Extract the [X, Y] coordinate from the center of the cell holding the provided text.  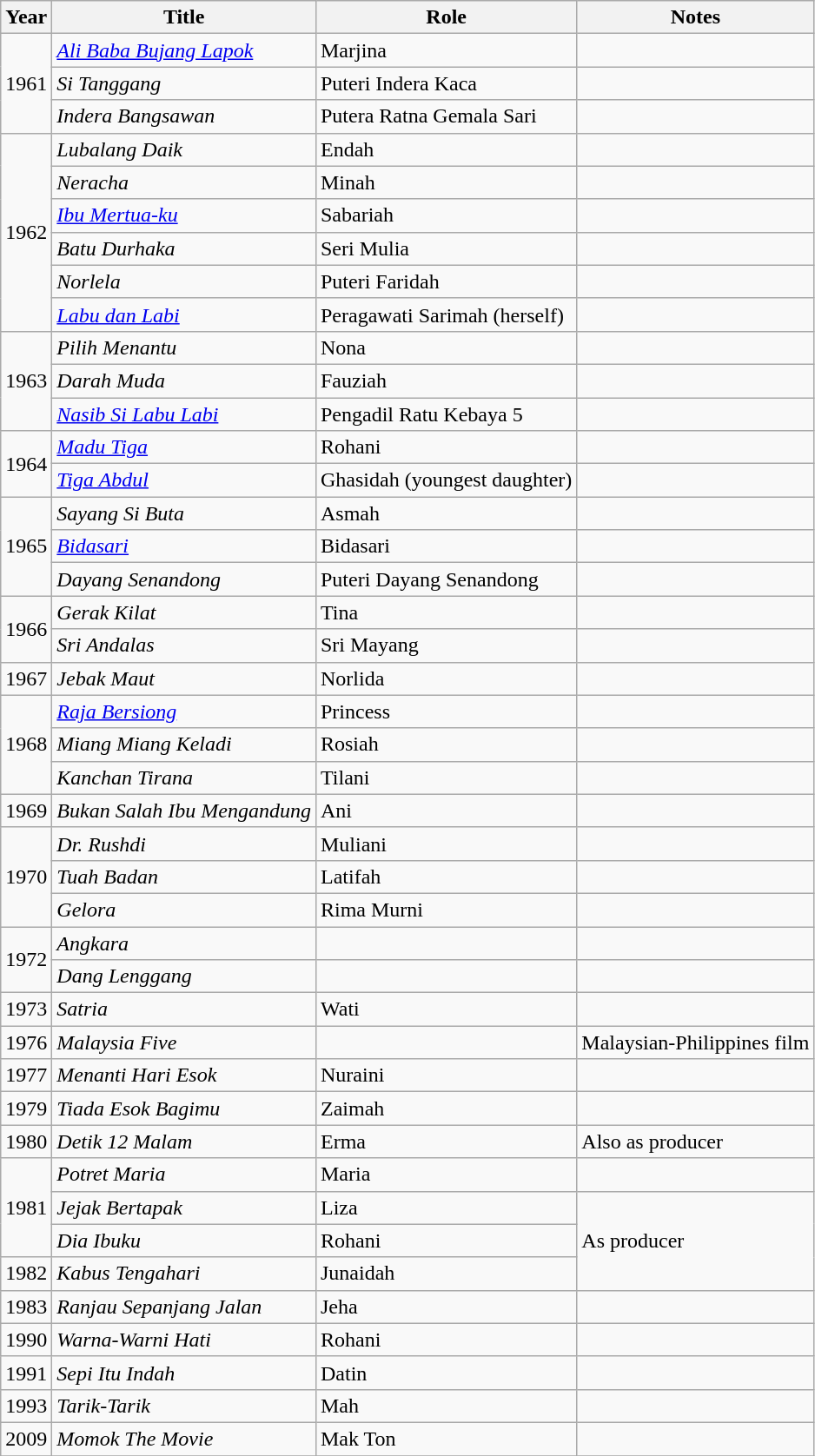
1968 [26, 745]
Ghasidah (youngest daughter) [446, 480]
Fauziah [446, 381]
1990 [26, 1340]
Norlida [446, 678]
Sayang Si Buta [184, 513]
Puteri Faridah [446, 281]
Rima Murni [446, 910]
Batu Durhaka [184, 248]
Ali Baba Bujang Lapok [184, 50]
Detik 12 Malam [184, 1142]
Year [26, 17]
Mah [446, 1406]
Potret Maria [184, 1175]
1982 [26, 1274]
Ibu Mertua-ku [184, 215]
1983 [26, 1307]
Kanchan Tirana [184, 778]
1964 [26, 464]
Dr. Rushdi [184, 844]
Tina [446, 612]
Indera Bangsawan [184, 116]
Erma [446, 1142]
Tiga Abdul [184, 480]
Bukan Salah Ibu Mengandung [184, 811]
Darah Muda [184, 381]
Menanti Hari Esok [184, 1075]
1970 [26, 877]
Role [446, 17]
Puteri Dayang Senandong [446, 579]
1981 [26, 1208]
Ani [446, 811]
Raja Bersiong [184, 711]
1980 [26, 1142]
Jejak Bertapak [184, 1208]
Angkara [184, 943]
Latifah [446, 877]
Sabariah [446, 215]
Puteri Indera Kaca [446, 83]
1967 [26, 678]
Rosiah [446, 745]
Dia Ibuku [184, 1241]
Sri Andalas [184, 645]
Nasib Si Labu Labi [184, 414]
Endah [446, 149]
Momok The Movie [184, 1439]
1966 [26, 629]
1961 [26, 83]
1979 [26, 1109]
As producer [695, 1241]
Norlela [184, 281]
Warna-Warni Hati [184, 1340]
Marjina [446, 50]
Satria [184, 1009]
Muliani [446, 844]
Liza [446, 1208]
Kabus Tengahari [184, 1274]
Also as producer [695, 1142]
Tuah Badan [184, 877]
Sri Mayang [446, 645]
Pilih Menantu [184, 347]
Gerak Kilat [184, 612]
Title [184, 17]
Dang Lenggang [184, 976]
Maria [446, 1175]
Wati [446, 1009]
Zaimah [446, 1109]
Ranjau Sepanjang Jalan [184, 1307]
1965 [26, 546]
Si Tanggang [184, 83]
Jebak Maut [184, 678]
Dayang Senandong [184, 579]
Neracha [184, 182]
1972 [26, 959]
Miang Miang Keladi [184, 745]
1969 [26, 811]
Mak Ton [446, 1439]
Datin [446, 1373]
1963 [26, 381]
1977 [26, 1075]
1962 [26, 232]
Peragawati Sarimah (herself) [446, 314]
Nuraini [446, 1075]
Pengadil Ratu Kebaya 5 [446, 414]
2009 [26, 1439]
Malaysia Five [184, 1042]
1993 [26, 1406]
Seri Mulia [446, 248]
Sepi Itu Indah [184, 1373]
Princess [446, 711]
Lubalang Daik [184, 149]
Tiada Esok Bagimu [184, 1109]
1973 [26, 1009]
Malaysian-Philippines film [695, 1042]
Jeha [446, 1307]
Asmah [446, 513]
Tarik-Tarik [184, 1406]
Putera Ratna Gemala Sari [446, 116]
Madu Tiga [184, 447]
Tilani [446, 778]
Minah [446, 182]
Gelora [184, 910]
Labu dan Labi [184, 314]
Nona [446, 347]
1991 [26, 1373]
Junaidah [446, 1274]
Notes [695, 17]
1976 [26, 1042]
